Locate the cell with the specified text and output its [X, Y] center coordinate. 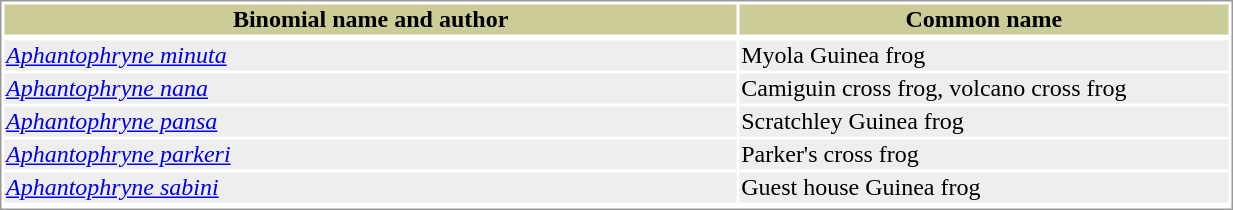
Guest house Guinea frog [984, 187]
Scratchley Guinea frog [984, 121]
Common name [984, 19]
Camiguin cross frog, volcano cross frog [984, 89]
Aphantophryne nana [370, 89]
Parker's cross frog [984, 155]
Myola Guinea frog [984, 55]
Aphantophryne sabini [370, 187]
Binomial name and author [370, 19]
Aphantophryne minuta [370, 55]
Aphantophryne parkeri [370, 155]
Aphantophryne pansa [370, 121]
